Output the (x, y) coordinate of the center of the cell containing the given text.  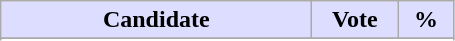
Vote (355, 20)
Candidate (156, 20)
% (426, 20)
